Scan for the cell matching the given text and deliver its (X, Y) coordinate at center. 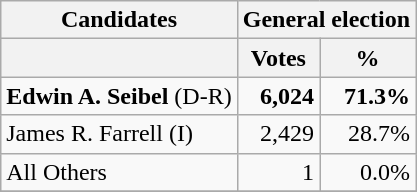
28.7% (368, 134)
1 (278, 172)
All Others (119, 172)
Votes (278, 58)
% (368, 58)
General election (326, 20)
James R. Farrell (I) (119, 134)
Candidates (119, 20)
Edwin A. Seibel (D-R) (119, 96)
0.0% (368, 172)
6,024 (278, 96)
2,429 (278, 134)
71.3% (368, 96)
